Capture the cell that displays the provided text and extract its [x, y] central coordinate. 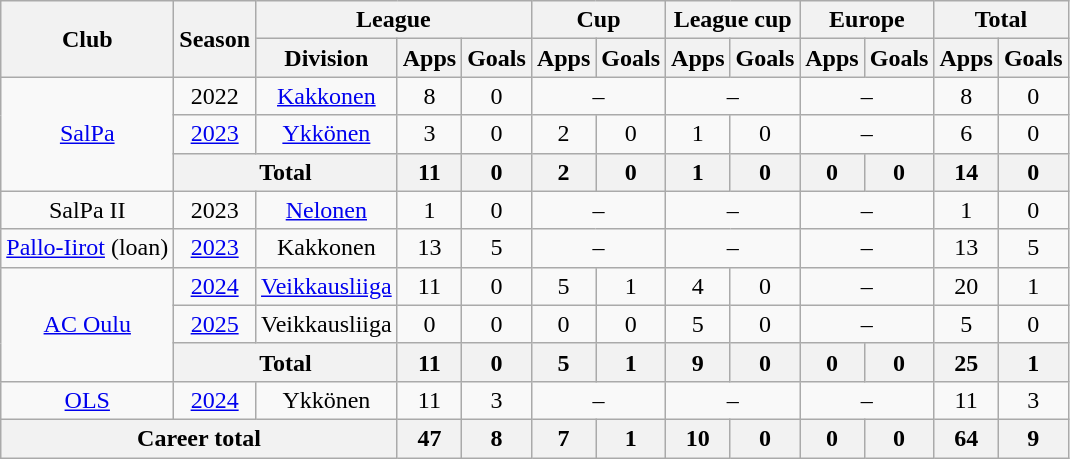
SalPa [88, 134]
14 [966, 172]
Pallo-Iirot (loan) [88, 248]
League [394, 20]
SalPa II [88, 210]
Division [327, 58]
Europe [867, 20]
6 [966, 134]
Career total [199, 438]
4 [698, 286]
7 [563, 438]
47 [429, 438]
Club [88, 39]
AC Oulu [88, 324]
Cup [598, 20]
10 [698, 438]
20 [966, 286]
2025 [215, 324]
64 [966, 438]
2022 [215, 96]
OLS [88, 400]
Nelonen [327, 210]
Season [215, 39]
League cup [733, 20]
25 [966, 362]
